For the text-containing cell, return its midpoint in [x, y] coordinate format. 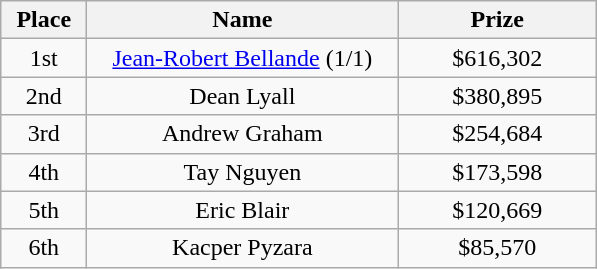
1st [44, 58]
$85,570 [498, 248]
$254,684 [498, 134]
4th [44, 172]
Jean-Robert Bellande (1/1) [242, 58]
Name [242, 20]
Tay Nguyen [242, 172]
$120,669 [498, 210]
3rd [44, 134]
Dean Lyall [242, 96]
$173,598 [498, 172]
$380,895 [498, 96]
Andrew Graham [242, 134]
5th [44, 210]
Kacper Pyzara [242, 248]
2nd [44, 96]
$616,302 [498, 58]
6th [44, 248]
Place [44, 20]
Prize [498, 20]
Eric Blair [242, 210]
